Pinpoint the cell where the given text exists, returning its [x, y] midpoint coordinate. 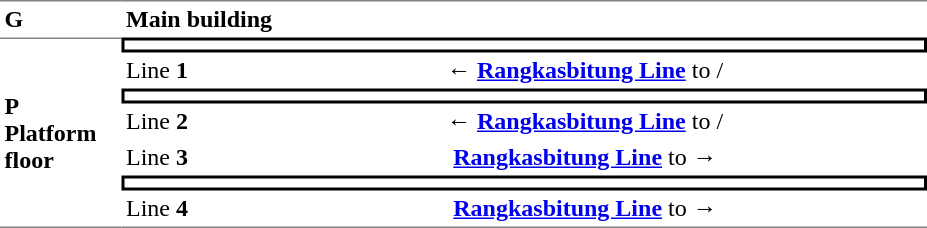
Line 2 [183, 122]
PPlatform floor [61, 133]
Line 1 [183, 70]
Line 3 [183, 158]
Line 4 [183, 209]
G [61, 19]
